Return the [X, Y] coordinate for the center point of the cell that contains the specified text.  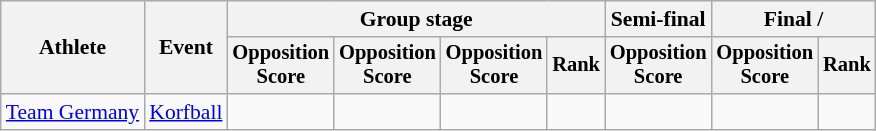
Team Germany [72, 112]
Korfball [186, 112]
Athlete [72, 48]
Group stage [416, 19]
Event [186, 48]
Final / [793, 19]
Semi-final [658, 19]
